Return (X, Y) of the center of cell containing provided text 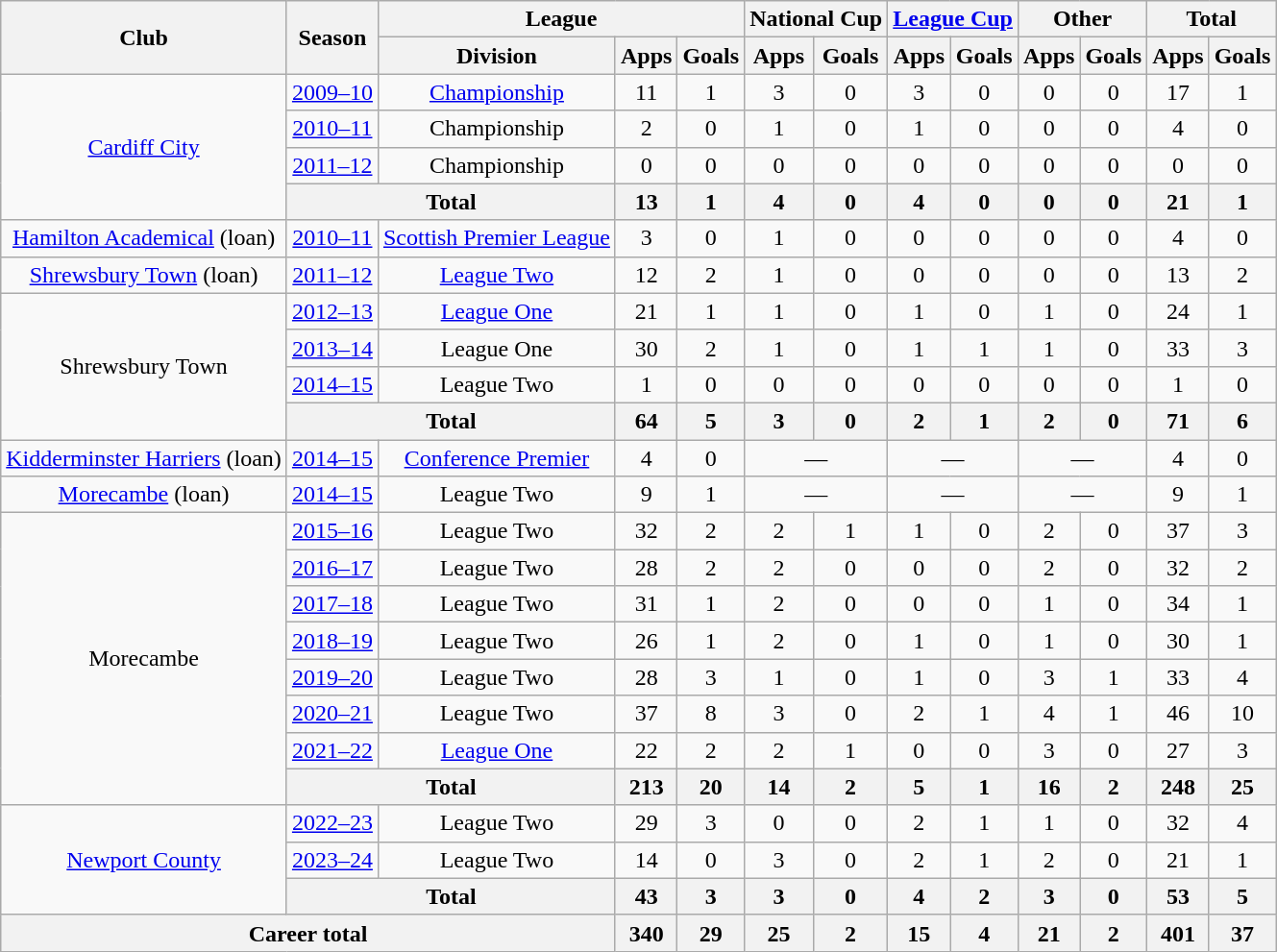
43 (646, 896)
27 (1178, 750)
31 (646, 604)
2023–24 (332, 860)
Cardiff City (144, 147)
2016–17 (332, 568)
2020–21 (332, 714)
22 (646, 750)
Hamilton Academical (loan) (144, 238)
Shrewsbury Town (loan) (144, 275)
Morecambe (144, 659)
2012–13 (332, 311)
24 (1178, 311)
6 (1242, 421)
26 (646, 641)
11 (646, 92)
20 (711, 787)
2018–19 (332, 641)
16 (1048, 787)
64 (646, 421)
Career total (308, 933)
213 (646, 787)
2022–23 (332, 823)
Morecambe (loan) (144, 495)
2019–20 (332, 677)
340 (646, 933)
Conference Premier (496, 458)
2013–14 (332, 348)
Division (496, 56)
53 (1178, 896)
Season (332, 37)
League Cup (953, 19)
National Cup (817, 19)
34 (1178, 604)
12 (646, 275)
Club (144, 37)
2015–16 (332, 531)
2021–22 (332, 750)
248 (1178, 787)
League (561, 19)
Kidderminster Harriers (loan) (144, 458)
Scottish Premier League (496, 238)
71 (1178, 421)
15 (919, 933)
8 (711, 714)
Shrewsbury Town (144, 366)
46 (1178, 714)
2017–18 (332, 604)
Newport County (144, 860)
10 (1242, 714)
401 (1178, 933)
2009–10 (332, 92)
17 (1178, 92)
Other (1082, 19)
